Scan for the cell matching the given text and deliver its [x, y] coordinate at center. 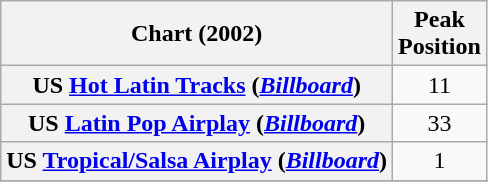
US Tropical/Salsa Airplay (Billboard) [197, 161]
US Latin Pop Airplay (Billboard) [197, 123]
1 [440, 161]
33 [440, 123]
11 [440, 85]
US Hot Latin Tracks (Billboard) [197, 85]
Chart (2002) [197, 34]
Peak Position [440, 34]
